From the cell containing the given text, extract its center point as [X, Y] coordinate. 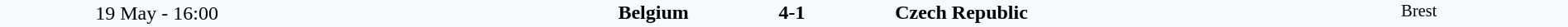
4-1 [791, 12]
Czech Republic [1082, 12]
19 May - 16:00 [157, 13]
Belgium [501, 12]
Brest [1419, 13]
